Determine the [X, Y] coordinate at the center of the cell enclosing the given text.  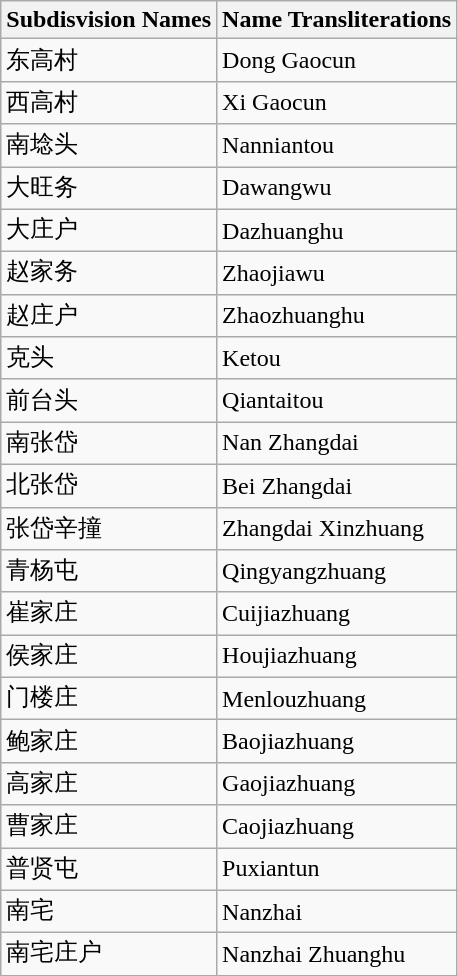
北张岱 [109, 486]
东高村 [109, 60]
Puxiantun [337, 870]
Dazhuanghu [337, 230]
门楼庄 [109, 698]
大庄户 [109, 230]
Bei Zhangdai [337, 486]
Qingyangzhuang [337, 572]
Caojiazhuang [337, 826]
Nanniantou [337, 146]
曹家庄 [109, 826]
侯家庄 [109, 656]
克头 [109, 358]
Houjiazhuang [337, 656]
普贤屯 [109, 870]
南张岱 [109, 444]
Gaojiazhuang [337, 784]
赵庄户 [109, 316]
南埝头 [109, 146]
南宅 [109, 912]
Subdisvision Names [109, 20]
Zhaozhuanghu [337, 316]
Qiantaitou [337, 400]
Nan Zhangdai [337, 444]
赵家务 [109, 274]
前台头 [109, 400]
Xi Gaocun [337, 102]
Ketou [337, 358]
Zhangdai Xinzhuang [337, 528]
西高村 [109, 102]
Baojiazhuang [337, 742]
南宅庄户 [109, 954]
青杨屯 [109, 572]
Zhaojiawu [337, 274]
张岱辛撞 [109, 528]
Cuijiazhuang [337, 614]
Nanzhai Zhuanghu [337, 954]
鲍家庄 [109, 742]
崔家庄 [109, 614]
Name Transliterations [337, 20]
Dong Gaocun [337, 60]
Dawangwu [337, 188]
高家庄 [109, 784]
Menlouzhuang [337, 698]
大旺务 [109, 188]
Nanzhai [337, 912]
